Determine the (x, y) coordinate at the center of the cell enclosing the given text.  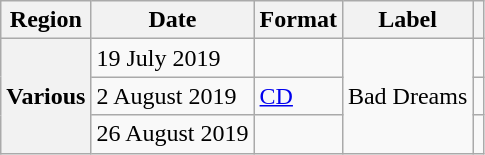
Format (298, 20)
Various (46, 96)
26 August 2019 (172, 134)
2 August 2019 (172, 96)
CD (298, 96)
Label (407, 20)
Region (46, 20)
Bad Dreams (407, 96)
19 July 2019 (172, 58)
Date (172, 20)
